Provide the [x, y] coordinate of the cell's center where the given text is located.  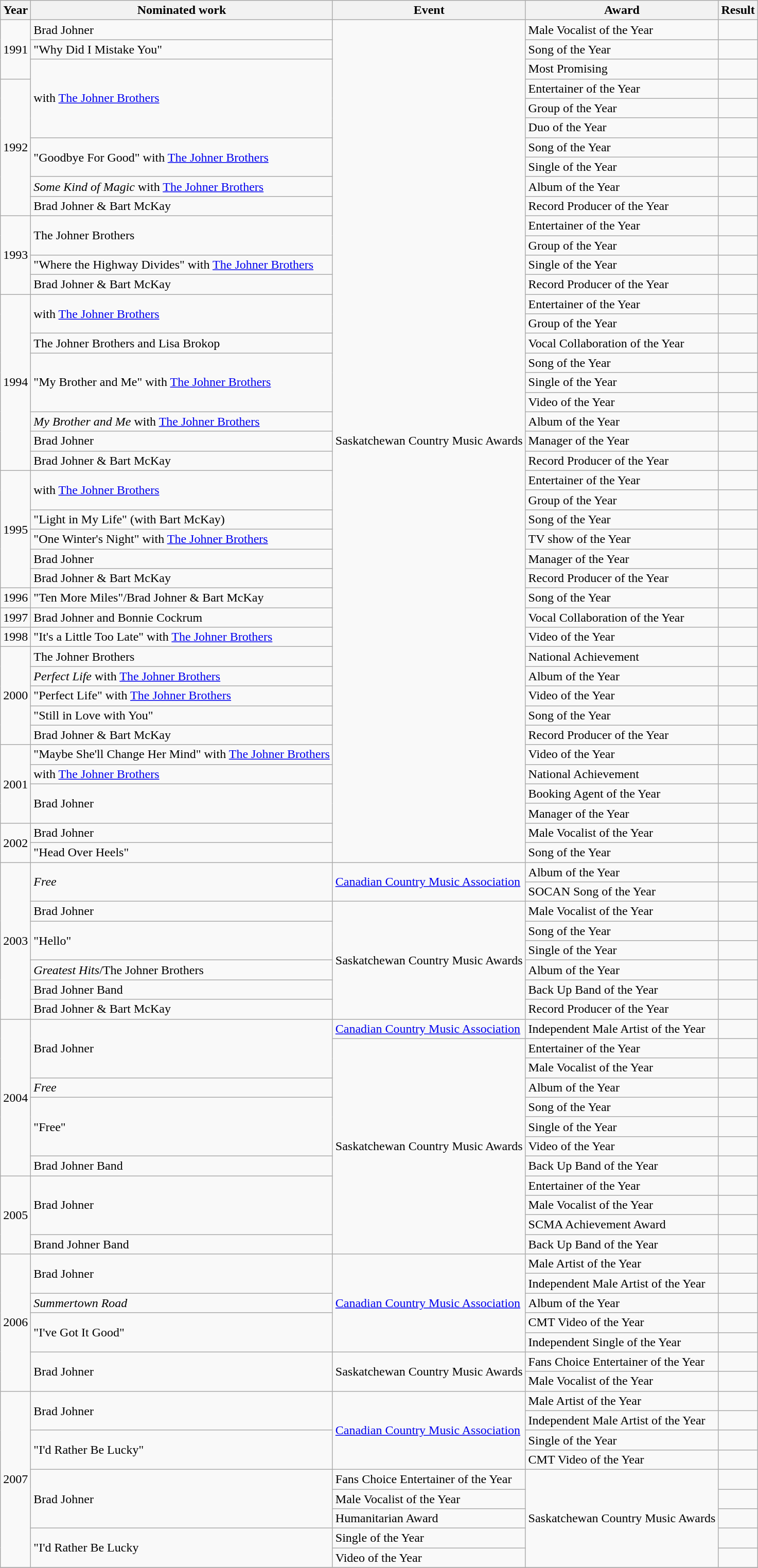
2007 [15, 1479]
2002 [15, 842]
TV show of the Year [622, 539]
Year [15, 10]
Event [429, 10]
Independent Single of the Year [622, 1342]
"Still in Love with You" [182, 715]
Perfect Life with The Johner Brothers [182, 676]
1998 [15, 637]
1994 [15, 383]
1992 [15, 147]
My Brother and Me with The Johner Brothers [182, 421]
2006 [15, 1323]
"Why Did I Mistake You" [182, 49]
"Light in My Life" (with Bart McKay) [182, 519]
2003 [15, 941]
Nominated work [182, 10]
Brad Johner and Bonnie Cockrum [182, 618]
1996 [15, 598]
"Perfect Life" with The Johner Brothers [182, 696]
"It's a Little Too Late" with The Johner Brothers [182, 637]
1997 [15, 618]
"My Brother and Me" with The Johner Brothers [182, 382]
Summertown Road [182, 1303]
"Maybe She'll Change Her Mind" with The Johner Brothers [182, 754]
"Ten More Miles"/Brad Johner & Bart McKay [182, 598]
1995 [15, 529]
Result [738, 10]
2001 [15, 784]
2004 [15, 1097]
Humanitarian Award [429, 1519]
"Hello" [182, 941]
The Johner Brothers and Lisa Brokop [182, 343]
2005 [15, 1214]
SOCAN Song of the Year [622, 892]
Most Promising [622, 69]
SCMA Achievement Award [622, 1225]
Some Kind of Magic with The Johner Brothers [182, 186]
Duo of the Year [622, 128]
"Head Over Heels" [182, 852]
Greatest Hits/The Johner Brothers [182, 970]
1993 [15, 255]
"I've Got It Good" [182, 1332]
2000 [15, 696]
Booking Agent of the Year [622, 794]
"One Winter's Night" with The Johner Brothers [182, 539]
"Free" [182, 1126]
Award [622, 10]
"I'd Rather Be Lucky" [182, 1450]
"Where the Highway Divides" with The Johner Brothers [182, 265]
"Goodbye For Good" with The Johner Brothers [182, 157]
"I'd Rather Be Lucky [182, 1548]
1991 [15, 49]
Brand Johner Band [182, 1244]
